Locate the cell with the specified text and output its [x, y] center coordinate. 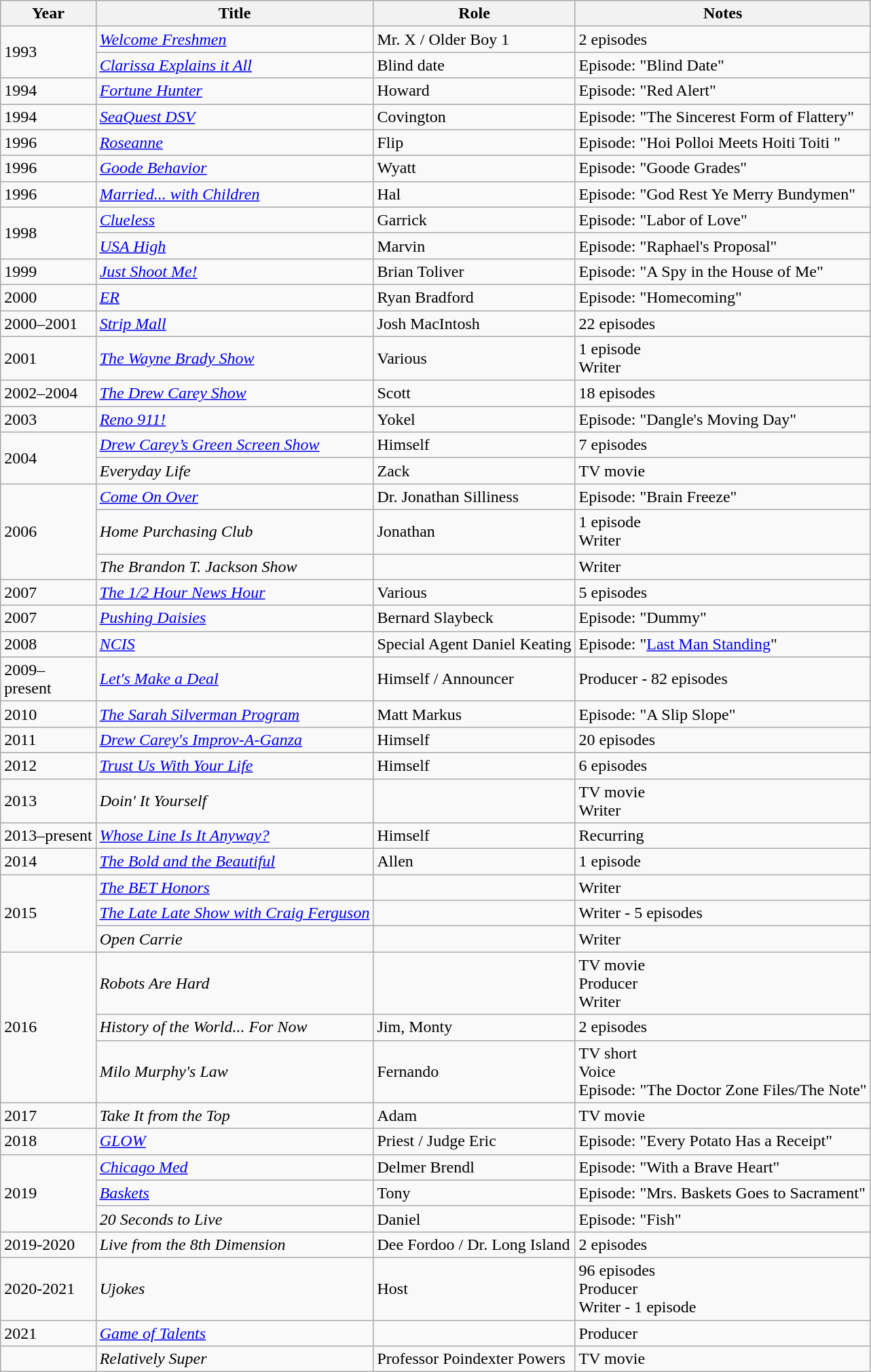
2000–2001 [48, 324]
Welcome Freshmen [235, 39]
Episode: "Blind Date" [722, 65]
20 episodes [722, 740]
Year [48, 14]
2021 [48, 1333]
Wyatt [474, 168]
96 episodes Producer Writer - 1 episode [722, 1289]
Delmer Brendl [474, 1167]
5 episodes [722, 592]
TV short Voice Episode: "The Doctor Zone Files/The Note" [722, 1071]
Reno 911! [235, 419]
Yokel [474, 419]
Drew Carey's Improv-A-Ganza [235, 740]
GLOW [235, 1141]
6 episodes [722, 765]
Mr. X / Older Boy 1 [474, 39]
Daniel [474, 1219]
Flip [474, 142]
Whose Line Is It Anyway? [235, 836]
Pushing Daisies [235, 618]
Garrick [474, 220]
Matt Markus [474, 714]
2012 [48, 765]
Hal [474, 194]
Strip Mall [235, 324]
Just Shoot Me! [235, 271]
The Bold and the Beautiful [235, 862]
Role [474, 14]
TV movie Producer Writer [722, 983]
Episode: "Last Man Standing" [722, 644]
Home Purchasing Club [235, 532]
2014 [48, 862]
2015 [48, 913]
2013–present [48, 836]
2013 [48, 801]
1998 [48, 233]
Episode: "Fish" [722, 1219]
Roseanne [235, 142]
2002–2004 [48, 394]
1999 [48, 271]
2019 [48, 1193]
The Late Late Show with Craig Ferguson [235, 913]
Dee Fordoo / Dr. Long Island [474, 1244]
Blind date [474, 65]
18 episodes [722, 394]
Producer - 82 episodes [722, 679]
Marvin [474, 246]
2019-2020 [48, 1244]
Come On Over [235, 497]
Episode: "Brain Freeze" [722, 497]
Take It from the Top [235, 1116]
2001 [48, 358]
Episode: "Mrs. Baskets Goes to Sacrament" [722, 1193]
Covington [474, 117]
Drew Carey’s Green Screen Show [235, 445]
2011 [48, 740]
Adam [474, 1116]
The Sarah Silverman Program [235, 714]
2008 [48, 644]
Robots Are Hard [235, 983]
Special Agent Daniel Keating [474, 644]
Open Carrie [235, 939]
Scott [474, 394]
The Wayne Brady Show [235, 358]
Everyday Life [235, 471]
2000 [48, 297]
Married... with Children [235, 194]
Host [474, 1289]
Doin' It Yourself [235, 801]
Ryan Bradford [474, 297]
Episode: "A Spy in the House of Me" [722, 271]
Writer - 5 episodes [722, 913]
Zack [474, 471]
Jonathan [474, 532]
SeaQuest DSV [235, 117]
Game of Talents [235, 1333]
Episode: "The Sincerest Form of Flattery" [722, 117]
Episode: "With a Brave Heart" [722, 1167]
22 episodes [722, 324]
Howard [474, 91]
Live from the 8th Dimension [235, 1244]
1 episode [722, 862]
Episode: "A Slip Slope" [722, 714]
History of the World... For Now [235, 1027]
Episode: "Every Potato Has a Receipt" [722, 1141]
Notes [722, 14]
Let's Make a Deal [235, 679]
The BET Honors [235, 888]
Episode: "Dangle's Moving Day" [722, 419]
Baskets [235, 1193]
2009–present [48, 679]
Clueless [235, 220]
Episode: "Homecoming" [722, 297]
Episode: "God Rest Ye Merry Bundymen" [722, 194]
Episode: "Hoi Polloi Meets Hoiti Toiti " [722, 142]
Producer [722, 1333]
2003 [48, 419]
Title [235, 14]
Episode: "Goode Grades" [722, 168]
Dr. Jonathan Silliness [474, 497]
TV movie Writer [722, 801]
Ujokes [235, 1289]
Tony [474, 1193]
Priest / Judge Eric [474, 1141]
ER [235, 297]
Episode: "Raphael's Proposal" [722, 246]
NCIS [235, 644]
20 Seconds to Live [235, 1219]
1993 [48, 52]
Fortune Hunter [235, 91]
2004 [48, 458]
Milo Murphy's Law [235, 1071]
Fernando [474, 1071]
Bernard Slaybeck [474, 618]
The Brandon T. Jackson Show [235, 567]
2010 [48, 714]
Recurring [722, 836]
The Drew Carey Show [235, 394]
Clarissa Explains it All [235, 65]
Allen [474, 862]
Trust Us With Your Life [235, 765]
2020-2021 [48, 1289]
Episode: "Red Alert" [722, 91]
Goode Behavior [235, 168]
Himself / Announcer [474, 679]
Professor Poindexter Powers [474, 1359]
2017 [48, 1116]
7 episodes [722, 445]
The 1/2 Hour News Hour [235, 592]
Chicago Med [235, 1167]
Josh MacIntosh [474, 324]
USA High [235, 246]
2016 [48, 1027]
2018 [48, 1141]
Episode: "Dummy" [722, 618]
Brian Toliver [474, 271]
Relatively Super [235, 1359]
Jim, Monty [474, 1027]
2006 [48, 532]
Episode: "Labor of Love" [722, 220]
